Search for the cell housing the specified text and yield its [X, Y] center coordinate. 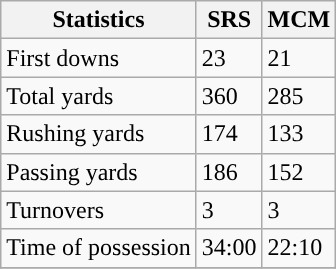
Turnovers [99, 210]
152 [299, 172]
Statistics [99, 20]
23 [229, 58]
SRS [229, 20]
186 [229, 172]
22:10 [299, 248]
Passing yards [99, 172]
First downs [99, 58]
285 [299, 96]
Time of possession [99, 248]
174 [229, 134]
Rushing yards [99, 134]
133 [299, 134]
21 [299, 58]
Total yards [99, 96]
34:00 [229, 248]
MCM [299, 20]
360 [229, 96]
